Detect which cell encompasses the target text, then output its (x, y) center coordinate. 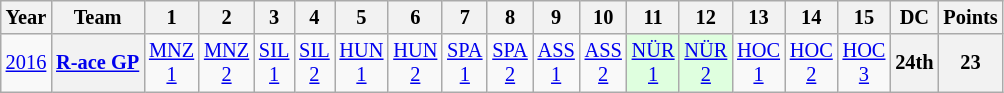
14 (812, 17)
13 (758, 17)
R-ace GP (98, 63)
SIL2 (314, 63)
Year (26, 17)
5 (362, 17)
6 (415, 17)
SPA1 (464, 63)
24th (914, 63)
NÜR1 (654, 63)
1 (172, 17)
HUN2 (415, 63)
9 (556, 17)
11 (654, 17)
DC (914, 17)
8 (510, 17)
Points (970, 17)
SPA2 (510, 63)
23 (970, 63)
4 (314, 17)
MNZ1 (172, 63)
10 (604, 17)
7 (464, 17)
12 (706, 17)
ASS2 (604, 63)
HOC3 (864, 63)
HOC1 (758, 63)
Team (98, 17)
ASS1 (556, 63)
HOC2 (812, 63)
2 (226, 17)
3 (274, 17)
HUN1 (362, 63)
SIL1 (274, 63)
2016 (26, 63)
15 (864, 17)
NÜR2 (706, 63)
MNZ2 (226, 63)
